Scan for the cell matching the given text and deliver its (x, y) coordinate at center. 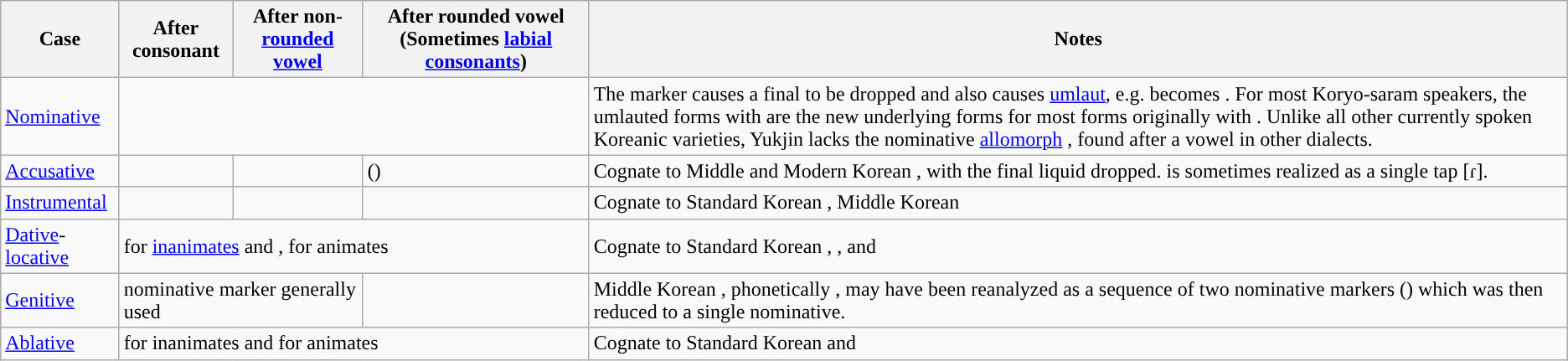
() (476, 171)
Cognate to Standard Korean , Middle Korean (1078, 203)
Case (60, 39)
Cognate to Middle and Modern Korean , with the final liquid dropped. is sometimes realized as a single tap [ɾ]. (1078, 171)
Dative-locative (60, 246)
Instrumental (60, 203)
Accusative (60, 171)
After consonant (176, 39)
Cognate to Standard Korean , , and (1078, 246)
Genitive (60, 300)
Middle Korean , phonetically , may have been reanalyzed as a sequence of two nominative markers () which was then reduced to a single nominative. (1078, 300)
After rounded vowel (Sometimes labial consonants) (476, 39)
for inanimates and , for animates (353, 246)
for inanimates and for animates (353, 343)
Notes (1078, 39)
Cognate to Standard Korean and (1078, 343)
Nominative (60, 116)
After non-rounded vowel (298, 39)
nominative marker generally used (241, 300)
Ablative (60, 343)
